Capture the cell that displays the provided text and extract its (X, Y) central coordinate. 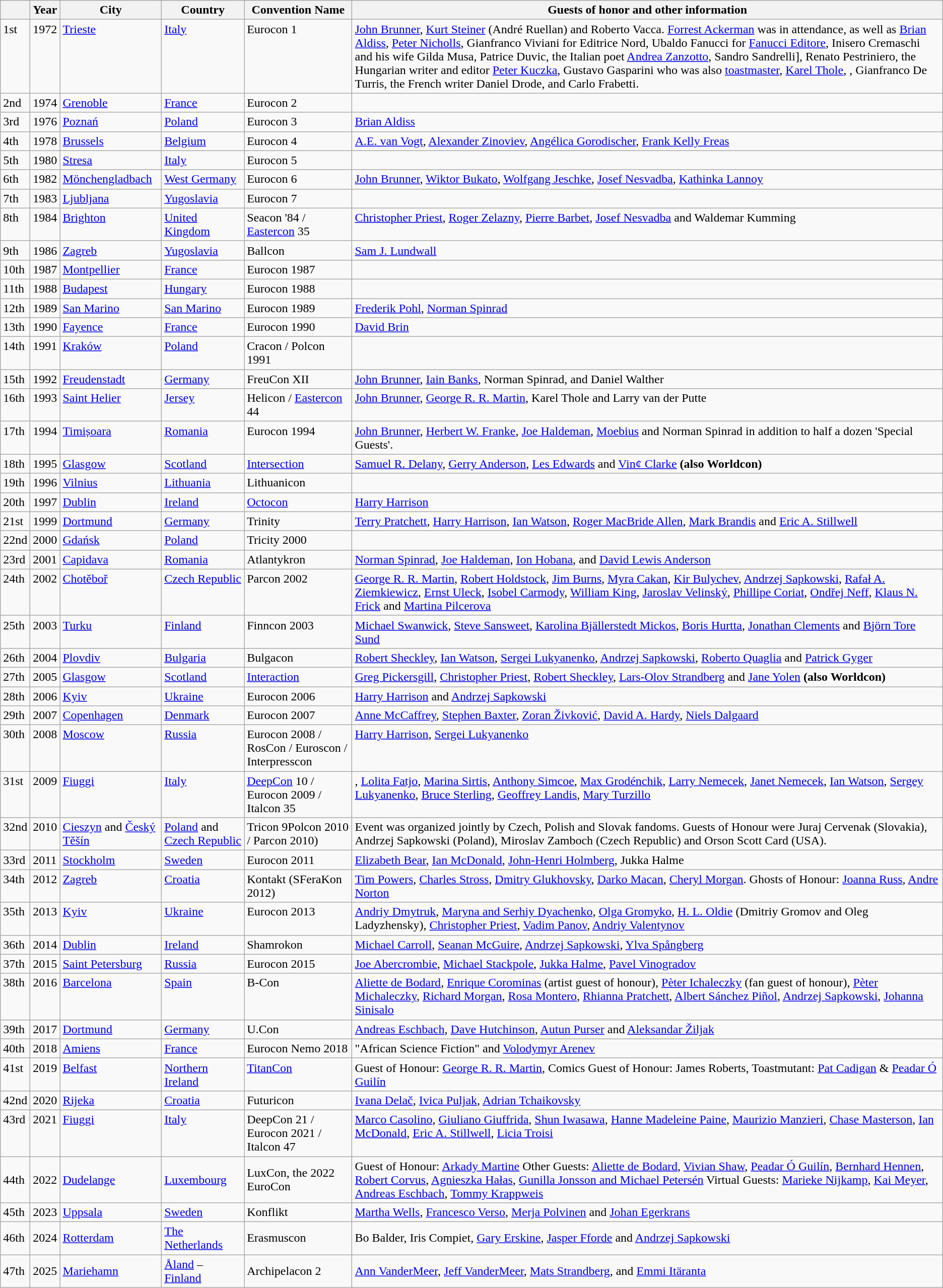
Brian Aldiss (647, 122)
"African Science Fiction" and Volodymyr Arenev (647, 1048)
36th (15, 945)
21st (15, 521)
John Brunner, Wiktor Bukato, Wolfgang Jeschke, Josef Nesvadba, Kathinka Lannoy (647, 179)
Ballcon (298, 250)
Turku (111, 631)
19th (15, 483)
Kraków (111, 353)
Eurocon 2007 (298, 715)
Denmark (203, 715)
Michael Swanwick, Steve Sansweet, Karolina Bjällerstedt Mickos, Boris Hurtta, Jonathan Clements and Björn Tore Sund (647, 631)
Shamrokon (298, 945)
Tricity 2000 (298, 540)
Eurocon 3 (298, 122)
2025 (45, 1271)
30th (15, 748)
9th (15, 250)
2005 (45, 677)
David Brin (647, 327)
Montpellier (111, 269)
Finncon 2003 (298, 631)
Andreas Eschbach, Dave Hutchinson, Autun Purser and Aleksandar Žiljak (647, 1029)
35th (15, 918)
Seacon '84 / Eastercon 35 (298, 225)
16th (15, 405)
8th (15, 225)
45th (15, 1212)
41st (15, 1075)
46th (15, 1239)
2000 (45, 540)
47th (15, 1271)
7th (15, 198)
1996 (45, 483)
Trieste (111, 56)
2004 (45, 658)
Intersection (298, 464)
2017 (45, 1029)
1990 (45, 327)
Freudenstadt (111, 379)
1980 (45, 160)
Amiens (111, 1048)
Eurocon 7 (298, 198)
2018 (45, 1048)
17th (15, 438)
1993 (45, 405)
6th (15, 179)
Poznań (111, 122)
1995 (45, 464)
Bo Balder, Iris Compiet, Gary Erskine, Jasper Fforde and Andrzej Sapkowski (647, 1239)
1989 (45, 308)
Lithuanicon (298, 483)
Mariehamn (111, 1271)
12th (15, 308)
1972 (45, 56)
DeepCon 10 / Eurocon 2009 / Italcon 35 (298, 795)
2015 (45, 964)
26th (15, 658)
2007 (45, 715)
Gdańsk (111, 540)
John Brunner, Iain Banks, Norman Spinrad, and Daniel Walther (647, 379)
2021 (45, 1133)
Moscow (111, 748)
1987 (45, 269)
1997 (45, 502)
Vilnius (111, 483)
2013 (45, 918)
20th (15, 502)
2019 (45, 1075)
Eurocon 2 (298, 103)
13th (15, 327)
Convention Name (298, 10)
14th (15, 353)
Rijeka (111, 1100)
Tim Powers, Charles Stross, Dmitry Glukhovsky, Darko Macan, Cheryl Morgan. Ghosts of Honour: Joanna Russ, Andre Norton (647, 886)
44th (15, 1179)
Ann VanderMeer, Jeff VanderMeer, Mats Strandberg, and Emmi Itäranta (647, 1271)
Konflikt (298, 1212)
Grenoble (111, 103)
City (111, 10)
Ivana Delač, Ivica Puljak, Adrian Tchaikovsky (647, 1100)
Northern Ireland (203, 1075)
Trinity (298, 521)
John Brunner, George R. R. Martin, Karel Thole and Larry van der Putte (647, 405)
U.Con (298, 1029)
11th (15, 289)
Timișoara (111, 438)
33rd (15, 860)
Martha Wells, Francesco Verso, Merja Polvinen and Johan Egerkrans (647, 1212)
4th (15, 141)
1988 (45, 289)
Sam J. Lundwall (647, 250)
Budapest (111, 289)
1976 (45, 122)
Saint Petersburg (111, 964)
John Brunner, Herbert W. Franke, Joe Haldeman, Moebius and Norman Spinrad in addition to half a dozen 'Special Guests'. (647, 438)
Kontakt (SFeraKon 2012) (298, 886)
24th (15, 592)
West Germany (203, 179)
5th (15, 160)
2020 (45, 1100)
Saint Helier (111, 405)
Åland – Finland (203, 1271)
40th (15, 1048)
Eurocon 2006 (298, 696)
2003 (45, 631)
2014 (45, 945)
Poland and Czech Republic (203, 834)
United Kingdom (203, 225)
Guests of honor and other information (647, 10)
Mönchengladbach (111, 179)
Eurocon 4 (298, 141)
1974 (45, 103)
Bulgaria (203, 658)
Eurocon 2013 (298, 918)
Eurocon 2008 / RosCon / Euroscon / Interpresscon (298, 748)
Hungary (203, 289)
1978 (45, 141)
Spain (203, 996)
29th (15, 715)
TitanCon (298, 1075)
Tricon 9Polcon 2010 / Parcon 2010) (298, 834)
1982 (45, 179)
2008 (45, 748)
Luxembourg (203, 1179)
39th (15, 1029)
Copenhagen (111, 715)
Eurocon 2015 (298, 964)
Rotterdam (111, 1239)
Finland (203, 631)
Barcelona (111, 996)
2nd (15, 103)
2016 (45, 996)
Elizabeth Bear, Ian McDonald, John-Henri Holmberg, Jukka Halme (647, 860)
Archipelacon 2 (298, 1271)
22nd (15, 540)
25th (15, 631)
Eurocon 1987 (298, 269)
Brighton (111, 225)
Robert Sheckley, Ian Watson, Sergei Lukyanenko, Andrzej Sapkowski, Roberto Quaglia and Patrick Gyger (647, 658)
Helicon / Eastercon 44 (298, 405)
Christopher Priest, Roger Zelazny, Pierre Barbet, Josef Nesvadba and Waldemar Kumming (647, 225)
1st (15, 56)
2012 (45, 886)
2022 (45, 1179)
Belfast (111, 1075)
Harry Harrison, Sergei Lukyanenko (647, 748)
Interaction (298, 677)
Bulgacon (298, 658)
1991 (45, 353)
Norman Spinrad, Joe Haldeman, Ion Hobana, and David Lewis Anderson (647, 559)
2002 (45, 592)
2001 (45, 559)
Eurocon 2011 (298, 860)
Chotěboř (111, 592)
38th (15, 996)
2023 (45, 1212)
Eurocon 6 (298, 179)
2009 (45, 795)
27th (15, 677)
Eurocon 1988 (298, 289)
Eurocon Nemo 2018 (298, 1048)
Eurocon 1994 (298, 438)
Plovdiv (111, 658)
Uppsala (111, 1212)
Dudelange (111, 1179)
Cracon / Polcon 1991 (298, 353)
1992 (45, 379)
3rd (15, 122)
1983 (45, 198)
Stresa (111, 160)
Futuricon (298, 1100)
A.E. van Vogt, Alexander Zinoviev, Angélica Gorodischer, Frank Kelly Freas (647, 141)
B-Con (298, 996)
23rd (15, 559)
37th (15, 964)
Michael Carroll, Seanan McGuire, Andrzej Sapkowski, Ylva Spångberg (647, 945)
1994 (45, 438)
Brussels (111, 141)
Parcon 2002 (298, 592)
2011 (45, 860)
2024 (45, 1239)
Joe Abercrombie, Michael Stackpole, Jukka Halme, Pavel Vinogradov (647, 964)
Harry Harrison and Andrzej Sapkowski (647, 696)
Eurocon 5 (298, 160)
Atlantykron (298, 559)
Samuel R. Delany, Gerry Anderson, Les Edwards and Vin¢ Clarke (also Worldcon) (647, 464)
Country (203, 10)
Jersey (203, 405)
Fayence (111, 327)
Stockholm (111, 860)
Capidava (111, 559)
Guest of Honour: George R. R. Martin, Comics Guest of Honour: James Roberts, Toastmutant: Pat Cadigan & Peadar Ó Guilín (647, 1075)
18th (15, 464)
Greg Pickersgill, Christopher Priest, Robert Sheckley, Lars-Olov Strandberg and Jane Yolen (also Worldcon) (647, 677)
The Netherlands (203, 1239)
Erasmuscon (298, 1239)
LuxCon, the 2022 EuroCon (298, 1179)
10th (15, 269)
Czech Republic (203, 592)
34th (15, 886)
FreuCon XII (298, 379)
Frederik Pohl, Norman Spinrad (647, 308)
2010 (45, 834)
31st (15, 795)
Harry Harrison (647, 502)
Year (45, 10)
28th (15, 696)
Lithuania (203, 483)
Belgium (203, 141)
Eurocon 1990 (298, 327)
Anne McCaffrey, Stephen Baxter, Zoran Živković, David A. Hardy, Niels Dalgaard (647, 715)
2006 (45, 696)
32nd (15, 834)
Ljubljana (111, 198)
Terry Pratchett, Harry Harrison, Ian Watson, Roger MacBride Allen, Mark Brandis and Eric A. Stillwell (647, 521)
Octocon (298, 502)
15th (15, 379)
DeepCon 21 / Eurocon 2021 / Italcon 47 (298, 1133)
Eurocon 1989 (298, 308)
42nd (15, 1100)
1999 (45, 521)
1984 (45, 225)
Cieszyn and Český Těšín (111, 834)
43rd (15, 1133)
1986 (45, 250)
Eurocon 1 (298, 56)
